Scan for the cell matching the given text and deliver its (x, y) coordinate at center. 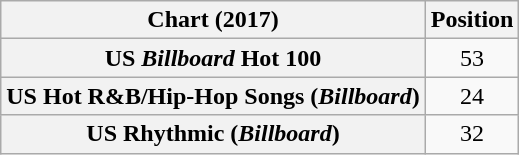
53 (472, 58)
Position (472, 20)
24 (472, 96)
US Hot R&B/Hip-Hop Songs (Billboard) (213, 96)
32 (472, 134)
Chart (2017) (213, 20)
US Rhythmic (Billboard) (213, 134)
US Billboard Hot 100 (213, 58)
